Capture the cell that displays the provided text and extract its [X, Y] central coordinate. 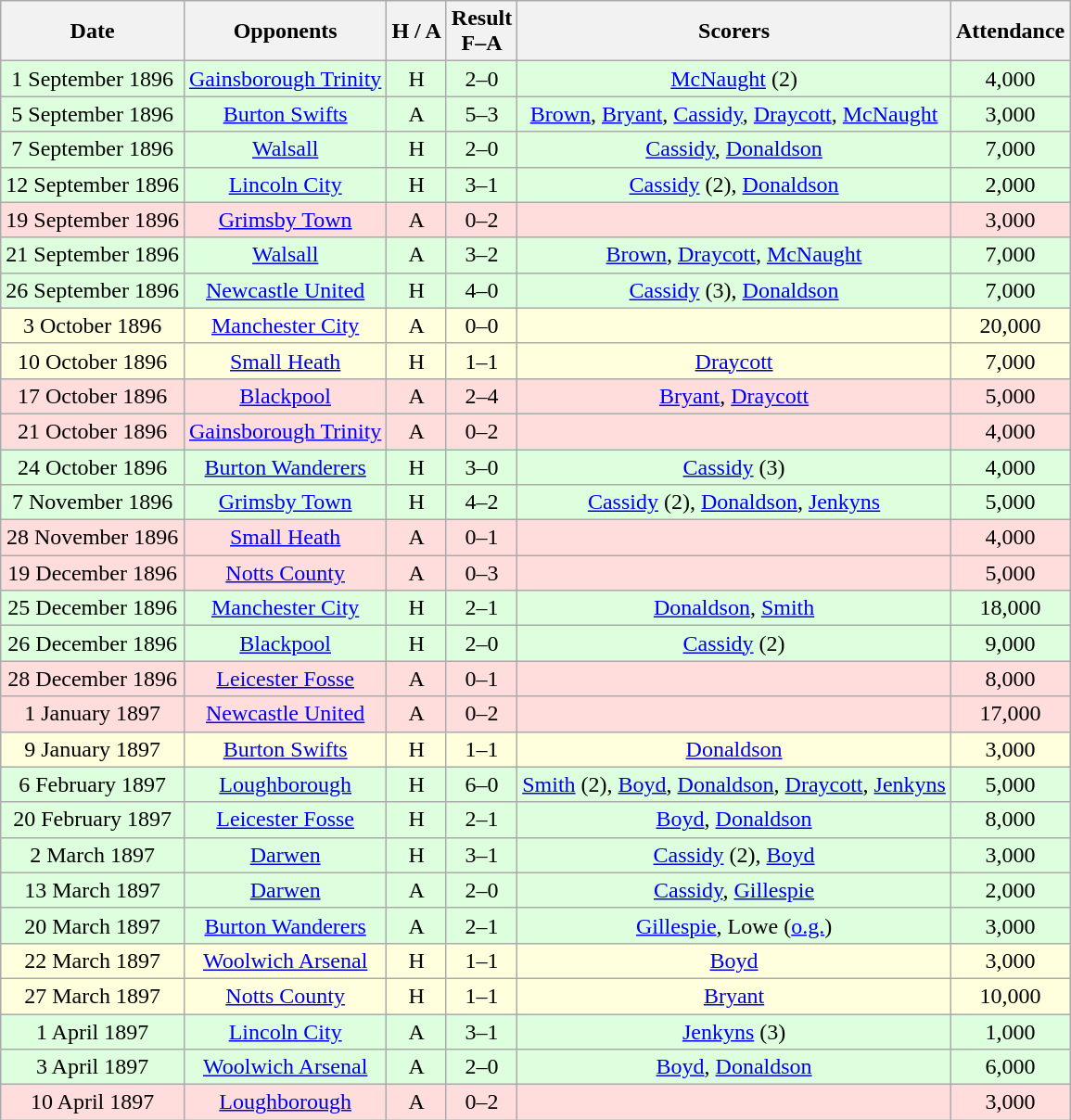
6–0 [481, 784]
18,000 [1010, 608]
Cassidy (2), Donaldson, Jenkyns [734, 503]
17,000 [1010, 714]
20,000 [1010, 325]
1 January 1897 [93, 714]
4–0 [481, 290]
Scorers [734, 32]
24 October 1896 [93, 466]
25 December 1896 [93, 608]
3–2 [481, 255]
12 September 1896 [93, 185]
Bryant [734, 996]
McNaught (2) [734, 79]
Date [93, 32]
2–4 [481, 396]
3–0 [481, 466]
27 March 1897 [93, 996]
7 September 1896 [93, 149]
2 March 1897 [93, 855]
3 April 1897 [93, 1067]
Donaldson [734, 749]
17 October 1896 [93, 396]
Draycott [734, 361]
H / A [416, 32]
Brown, Draycott, McNaught [734, 255]
0–0 [481, 325]
0–3 [481, 573]
6 February 1897 [93, 784]
Cassidy, Gillespie [734, 890]
21 September 1896 [93, 255]
Brown, Bryant, Cassidy, Draycott, McNaught [734, 114]
13 March 1897 [93, 890]
Cassidy, Donaldson [734, 149]
20 March 1897 [93, 925]
1 September 1896 [93, 79]
19 December 1896 [93, 573]
Bryant, Draycott [734, 396]
22 March 1897 [93, 961]
10 October 1896 [93, 361]
26 September 1896 [93, 290]
10 April 1897 [93, 1102]
19 September 1896 [93, 220]
26 December 1896 [93, 643]
28 November 1896 [93, 538]
21 October 1896 [93, 431]
Cassidy (3), Donaldson [734, 290]
3 October 1896 [93, 325]
Cassidy (2) [734, 643]
4–2 [481, 503]
5–3 [481, 114]
5 September 1896 [93, 114]
Smith (2), Boyd, Donaldson, Draycott, Jenkyns [734, 784]
Cassidy (2), Boyd [734, 855]
Opponents [285, 32]
Gillespie, Lowe (o.g.) [734, 925]
1 April 1897 [93, 1032]
Attendance [1010, 32]
Donaldson, Smith [734, 608]
Boyd [734, 961]
1,000 [1010, 1032]
9,000 [1010, 643]
6,000 [1010, 1067]
Cassidy (3) [734, 466]
10,000 [1010, 996]
28 December 1896 [93, 679]
7 November 1896 [93, 503]
Cassidy (2), Donaldson [734, 185]
20 February 1897 [93, 820]
Jenkyns (3) [734, 1032]
9 January 1897 [93, 749]
ResultF–A [481, 32]
